From the cell containing the given text, extract its center point as [x, y] coordinate. 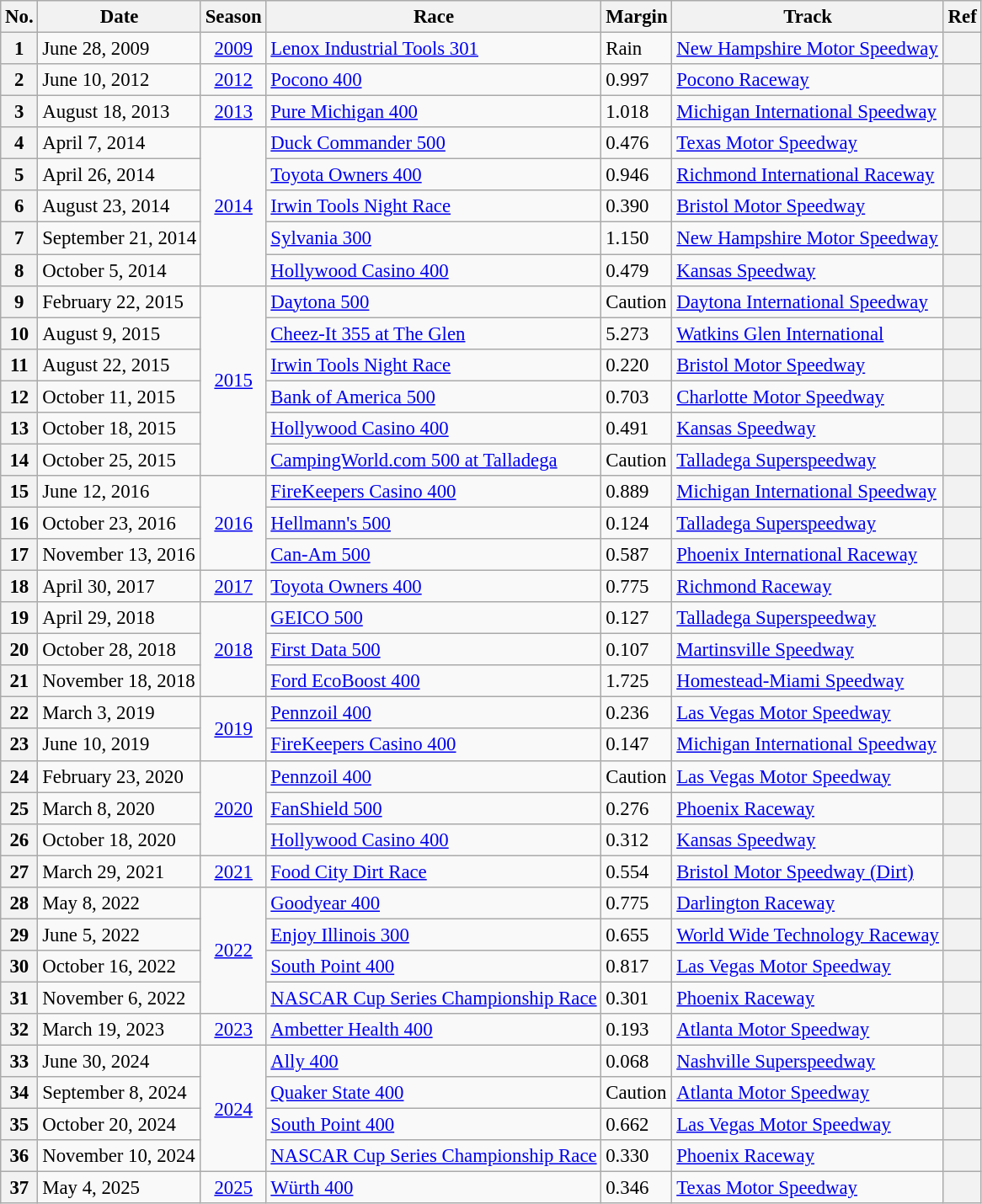
September 21, 2014 [120, 238]
0.301 [637, 998]
Ref [962, 17]
March 8, 2020 [120, 808]
0.587 [637, 555]
Enjoy Illinois 300 [434, 935]
2016 [233, 524]
February 23, 2020 [120, 776]
28 [19, 903]
2022 [233, 951]
0.276 [637, 808]
0.889 [637, 492]
0.817 [637, 967]
6 [19, 206]
Lenox Industrial Tools 301 [434, 49]
0.107 [637, 650]
June 10, 2019 [120, 745]
Date [120, 17]
9 [19, 301]
1.018 [637, 112]
November 10, 2024 [120, 1156]
0.346 [637, 1188]
0.390 [637, 206]
Pocono Raceway [808, 80]
0.220 [637, 365]
Pure Michigan 400 [434, 112]
August 9, 2015 [120, 333]
25 [19, 808]
Martinsville Speedway [808, 650]
35 [19, 1125]
Cheez-It 355 at The Glen [434, 333]
0.312 [637, 839]
23 [19, 745]
24 [19, 776]
1.150 [637, 238]
November 13, 2016 [120, 555]
October 18, 2020 [120, 839]
3 [19, 112]
8 [19, 270]
0.946 [637, 175]
Watkins Glen International [808, 333]
37 [19, 1188]
17 [19, 555]
7 [19, 238]
33 [19, 1062]
21 [19, 681]
2019 [233, 729]
February 22, 2015 [120, 301]
October 25, 2015 [120, 460]
August 22, 2015 [120, 365]
Homestead-Miami Speedway [808, 681]
Phoenix International Raceway [808, 555]
Bank of America 500 [434, 397]
November 18, 2018 [120, 681]
November 6, 2022 [120, 998]
11 [19, 365]
2021 [233, 871]
0.068 [637, 1062]
Daytona International Speedway [808, 301]
5 [19, 175]
34 [19, 1093]
May 8, 2022 [120, 903]
0.147 [637, 745]
2023 [233, 1030]
1 [19, 49]
October 16, 2022 [120, 967]
19 [19, 618]
2009 [233, 49]
Darlington Raceway [808, 903]
0.703 [637, 397]
Quaker State 400 [434, 1093]
36 [19, 1156]
No. [19, 17]
32 [19, 1030]
0.236 [637, 713]
18 [19, 587]
Margin [637, 17]
Track [808, 17]
0.662 [637, 1125]
Food City Dirt Race [434, 871]
10 [19, 333]
June 12, 2016 [120, 492]
2025 [233, 1188]
1.725 [637, 681]
Nashville Superspeedway [808, 1062]
Can-Am 500 [434, 555]
October 18, 2015 [120, 429]
2024 [233, 1109]
13 [19, 429]
0.554 [637, 871]
Race [434, 17]
5.273 [637, 333]
29 [19, 935]
March 29, 2021 [120, 871]
0.655 [637, 935]
Charlotte Motor Speedway [808, 397]
FanShield 500 [434, 808]
31 [19, 998]
Sylvania 300 [434, 238]
April 26, 2014 [120, 175]
0.997 [637, 80]
0.127 [637, 618]
12 [19, 397]
15 [19, 492]
June 5, 2022 [120, 935]
2017 [233, 587]
2 [19, 80]
2014 [233, 206]
4 [19, 143]
27 [19, 871]
Goodyear 400 [434, 903]
16 [19, 523]
First Data 500 [434, 650]
June 28, 2009 [120, 49]
Richmond Raceway [808, 587]
April 30, 2017 [120, 587]
CampingWorld.com 500 at Talladega [434, 460]
October 11, 2015 [120, 397]
April 7, 2014 [120, 143]
2013 [233, 112]
October 23, 2016 [120, 523]
2015 [233, 381]
30 [19, 967]
Ambetter Health 400 [434, 1030]
0.479 [637, 270]
March 3, 2019 [120, 713]
0.193 [637, 1030]
Richmond International Raceway [808, 175]
Pocono 400 [434, 80]
Bristol Motor Speedway (Dirt) [808, 871]
June 10, 2012 [120, 80]
October 28, 2018 [120, 650]
2012 [233, 80]
Ally 400 [434, 1062]
0.476 [637, 143]
October 5, 2014 [120, 270]
0.491 [637, 429]
April 29, 2018 [120, 618]
14 [19, 460]
World Wide Technology Raceway [808, 935]
September 8, 2024 [120, 1093]
Season [233, 17]
0.330 [637, 1156]
June 30, 2024 [120, 1062]
22 [19, 713]
Hellmann's 500 [434, 523]
August 18, 2013 [120, 112]
Würth 400 [434, 1188]
2018 [233, 650]
March 19, 2023 [120, 1030]
August 23, 2014 [120, 206]
Daytona 500 [434, 301]
October 20, 2024 [120, 1125]
Duck Commander 500 [434, 143]
May 4, 2025 [120, 1188]
26 [19, 839]
Ford EcoBoost 400 [434, 681]
2020 [233, 808]
0.124 [637, 523]
GEICO 500 [434, 618]
20 [19, 650]
Rain [637, 49]
